Pinpoint the cell where the given text exists, returning its (X, Y) midpoint coordinate. 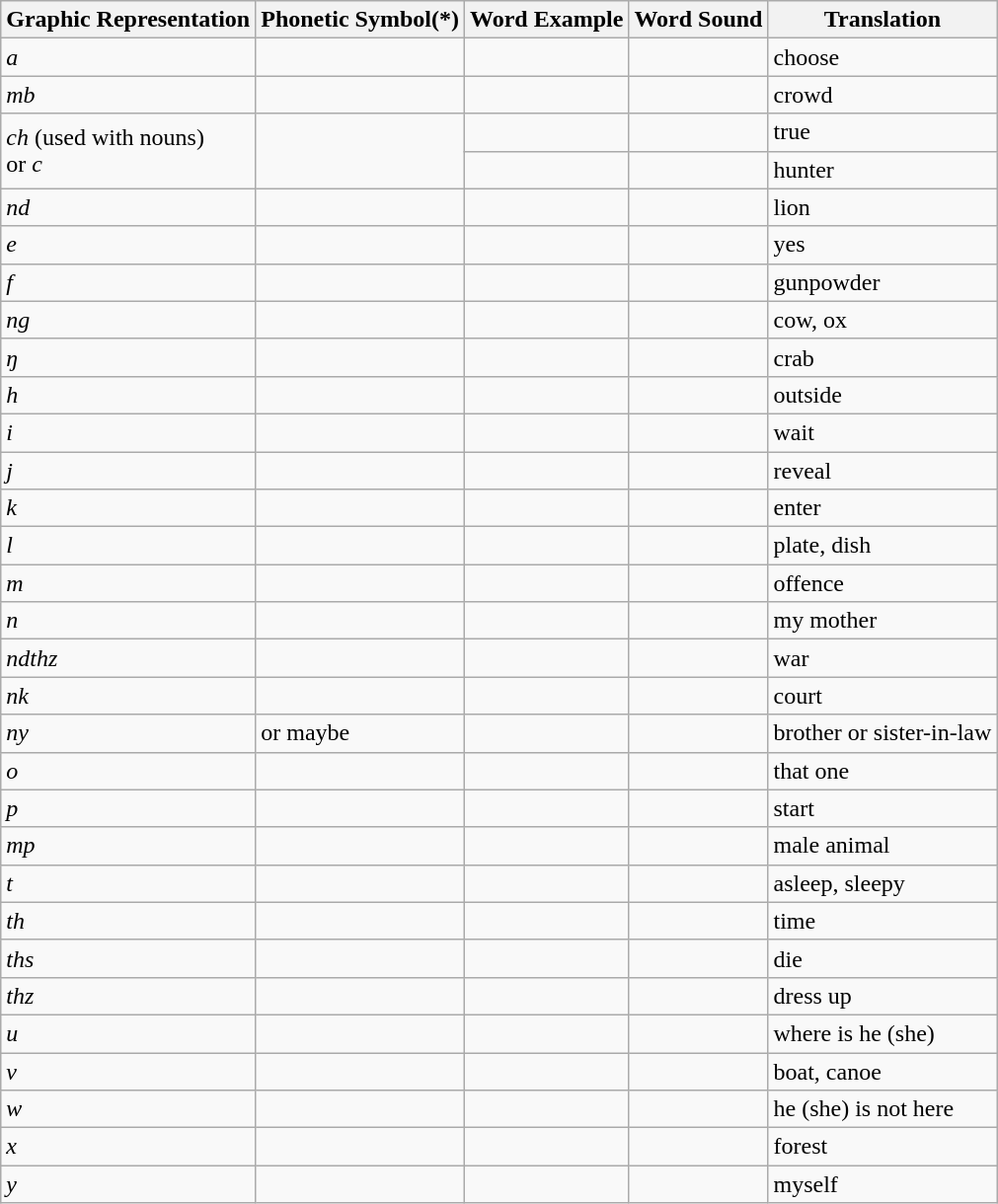
asleep, sleepy (883, 883)
ng (128, 320)
dress up (883, 996)
y (128, 1184)
that one (883, 771)
true (883, 132)
nk (128, 696)
offence (883, 583)
war (883, 658)
u (128, 1033)
l (128, 546)
lion (883, 207)
forest (883, 1147)
e (128, 245)
or maybe (360, 733)
my mother (883, 621)
yes (883, 245)
ny (128, 733)
h (128, 395)
th (128, 921)
Word Sound (699, 20)
plate, dish (883, 546)
myself (883, 1184)
enter (883, 508)
court (883, 696)
t (128, 883)
ch (used with nouns)or c (128, 151)
choose (883, 57)
gunpowder (883, 282)
f (128, 282)
start (883, 808)
nd (128, 207)
brother or sister-in-law (883, 733)
cow, ox (883, 320)
where is he (she) (883, 1033)
a (128, 57)
crab (883, 357)
time (883, 921)
mp (128, 846)
thz (128, 996)
die (883, 958)
outside (883, 395)
Translation (883, 20)
o (128, 771)
ths (128, 958)
v (128, 1071)
ndthz (128, 658)
ŋ (128, 357)
p (128, 808)
wait (883, 432)
boat, canoe (883, 1071)
crowd (883, 95)
he (she) is not here (883, 1109)
i (128, 432)
w (128, 1109)
reveal (883, 471)
hunter (883, 170)
x (128, 1147)
Phonetic Symbol(*) (360, 20)
j (128, 471)
Graphic Representation (128, 20)
n (128, 621)
male animal (883, 846)
k (128, 508)
m (128, 583)
Word Example (546, 20)
mb (128, 95)
